Detect which cell encompasses the target text, then output its (x, y) center coordinate. 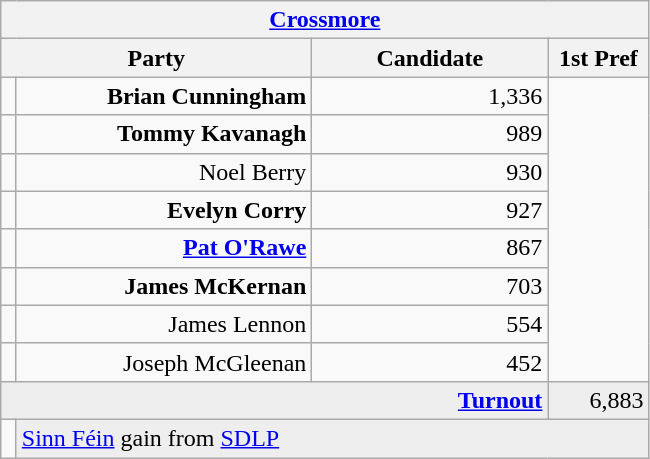
703 (430, 286)
1,336 (430, 96)
927 (430, 210)
867 (430, 248)
Evelyn Corry (164, 210)
Candidate (430, 58)
989 (430, 134)
6,883 (598, 400)
Noel Berry (164, 172)
Turnout (274, 400)
Joseph McGleenan (164, 362)
James McKernan (164, 286)
Tommy Kavanagh (164, 134)
Crossmore (325, 20)
930 (430, 172)
Brian Cunningham (164, 96)
Party (156, 58)
554 (430, 324)
452 (430, 362)
James Lennon (164, 324)
1st Pref (598, 58)
Pat O'Rawe (164, 248)
Sinn Féin gain from SDLP (332, 438)
